Locate the cell with the specified text and output its (x, y) center coordinate. 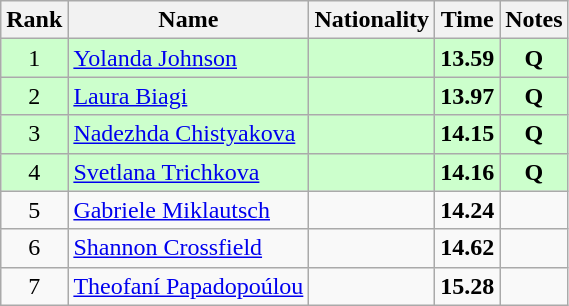
13.97 (468, 96)
14.62 (468, 248)
15.28 (468, 286)
Rank (34, 20)
Nadezhda Chistyakova (188, 134)
Gabriele Miklautsch (188, 210)
14.15 (468, 134)
Yolanda Johnson (188, 58)
6 (34, 248)
14.16 (468, 172)
1 (34, 58)
Svetlana Trichkova (188, 172)
5 (34, 210)
13.59 (468, 58)
Shannon Crossfield (188, 248)
Time (468, 20)
4 (34, 172)
7 (34, 286)
Theofaní Papadopoúlou (188, 286)
3 (34, 134)
Nationality (372, 20)
Name (188, 20)
14.24 (468, 210)
Notes (534, 20)
Laura Biagi (188, 96)
2 (34, 96)
